Pinpoint the cell where the given text exists, returning its [x, y] midpoint coordinate. 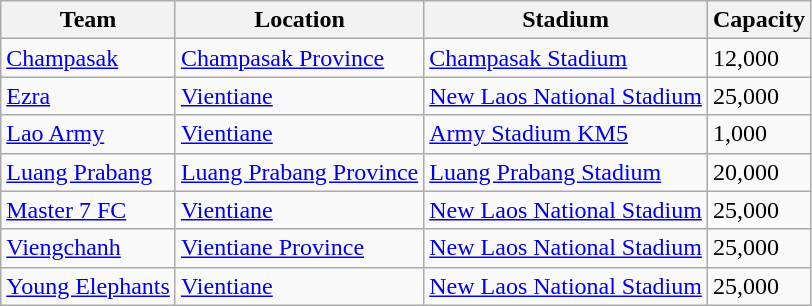
Champasak [88, 58]
Viengchanh [88, 248]
Stadium [566, 20]
Master 7 FC [88, 210]
Vientiane Province [299, 248]
Young Elephants [88, 286]
Luang Prabang Province [299, 172]
1,000 [758, 134]
Champasak Stadium [566, 58]
Champasak Province [299, 58]
Army Stadium KM5 [566, 134]
Location [299, 20]
20,000 [758, 172]
Lao Army [88, 134]
Capacity [758, 20]
Ezra [88, 96]
Luang Prabang [88, 172]
12,000 [758, 58]
Luang Prabang Stadium [566, 172]
Team [88, 20]
